From the cell containing the given text, extract its center point as [x, y] coordinate. 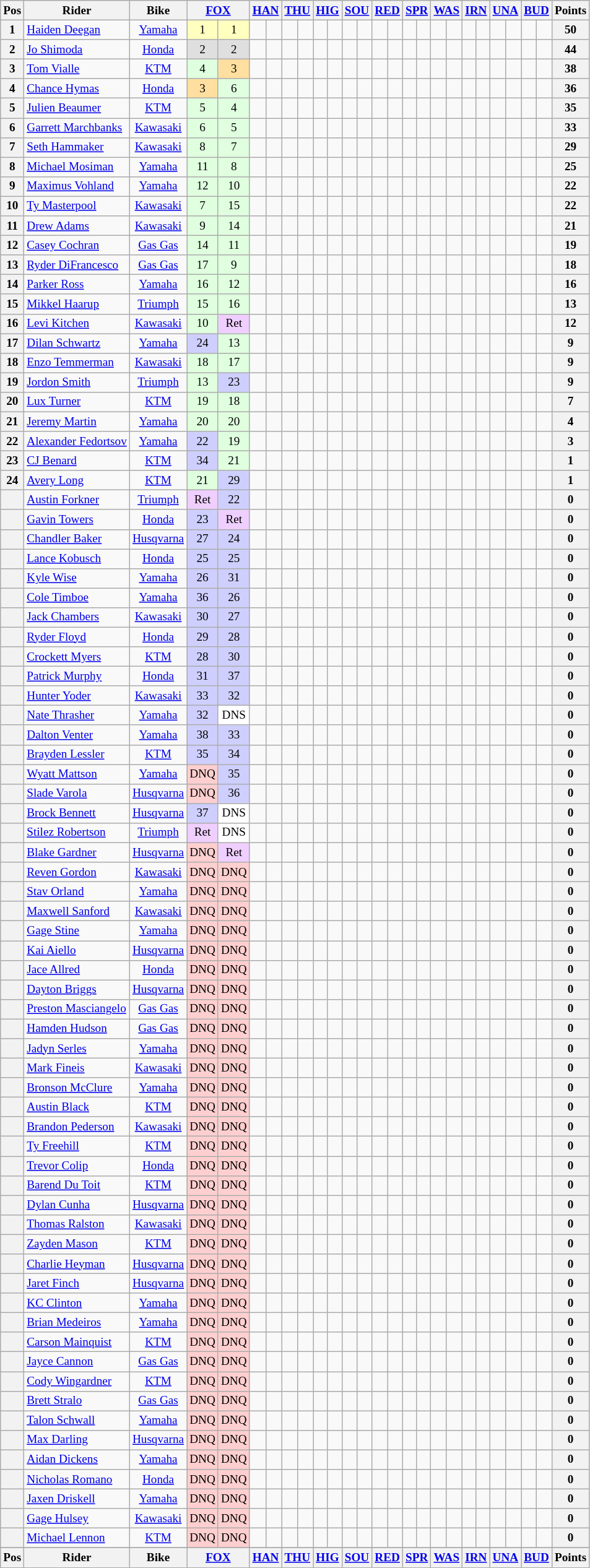
Patrick Murphy [77, 676]
Carson Mainquist [77, 1342]
Casey Cochran [77, 245]
Jayce Cannon [77, 1362]
Michael Lennon [77, 1538]
Nate Thrasher [77, 716]
Cole Timboe [77, 598]
KC Clinton [77, 1303]
Preston Masciangelo [77, 1009]
Blake Gardner [77, 852]
Ty Masterpool [77, 206]
Wyatt Mattson [77, 774]
Haiden Deegan [77, 30]
Ryder Floyd [77, 637]
Garrett Marchbanks [77, 128]
44 [570, 50]
50 [570, 30]
Dilan Schwartz [77, 343]
Mark Fineis [77, 1068]
Ty Freehill [77, 1146]
Aidan Dickens [77, 1460]
Dalton Venter [77, 735]
Stilez Robertson [77, 833]
Brett Stralo [77, 1401]
Levi Kitchen [77, 324]
Kai Aiello [77, 950]
Mikkel Haarup [77, 304]
Max Darling [77, 1440]
Jaxen Driskell [77, 1499]
Charlie Heyman [77, 1264]
Jadyn Serles [77, 1049]
CJ Benard [77, 461]
Lance Kobusch [77, 558]
Nicholas Romano [77, 1479]
Zayden Mason [77, 1244]
Gage Hulsey [77, 1518]
Barend Du Toit [77, 1185]
Gavin Towers [77, 519]
Ryder DiFrancesco [77, 265]
Talon Schwall [77, 1421]
Enzo Temmerman [77, 363]
Austin Forkner [77, 500]
Lux Turner [77, 402]
Dylan Cunha [77, 1205]
Julien Beaumer [77, 108]
Hamden Hudson [77, 1029]
Reven Gordon [77, 872]
Stav Orland [77, 891]
Brian Medeiros [77, 1322]
Jo Shimoda [77, 50]
Crockett Myers [77, 657]
Brayden Lessler [77, 755]
Brandon Pederson [77, 1127]
Avery Long [77, 480]
Jace Allred [77, 970]
Cody Wingardner [77, 1381]
Michael Mosiman [77, 167]
Maxwell Sanford [77, 911]
Gage Stine [77, 931]
Austin Black [77, 1107]
Hunter Yoder [77, 696]
Thomas Ralston [77, 1224]
Chandler Baker [77, 539]
Dayton Briggs [77, 990]
Kyle Wise [77, 578]
Jordon Smith [77, 383]
Chance Hymas [77, 89]
Tom Vialle [77, 69]
Jaret Finch [77, 1283]
Drew Adams [77, 226]
Maximus Vohland [77, 186]
Seth Hammaker [77, 147]
Parker Ross [77, 285]
Brock Bennett [77, 813]
Alexander Fedortsov [77, 441]
Slade Varola [77, 794]
Jack Chambers [77, 617]
Bronson McClure [77, 1088]
Trevor Colip [77, 1166]
Jeremy Martin [77, 422]
